Detect which cell encompasses the target text, then output its (x, y) center coordinate. 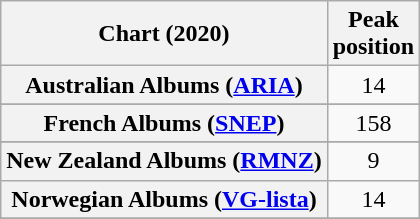
9 (373, 161)
Chart (2020) (164, 34)
Norwegian Albums (VG-lista) (164, 199)
Peakposition (373, 34)
158 (373, 123)
French Albums (SNEP) (164, 123)
New Zealand Albums (RMNZ) (164, 161)
Australian Albums (ARIA) (164, 85)
